Scan for the cell matching the given text and deliver its (X, Y) coordinate at center. 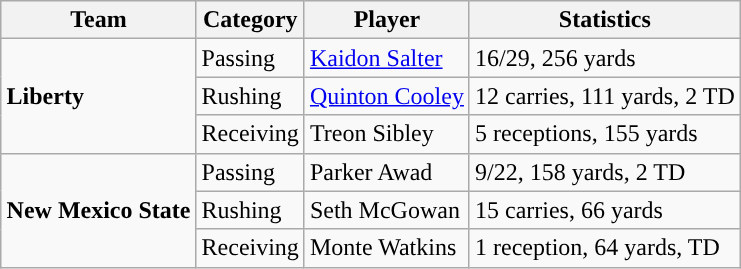
Parker Awad (386, 172)
15 carries, 66 yards (604, 210)
Seth McGowan (386, 210)
Quinton Cooley (386, 96)
9/22, 158 yards, 2 TD (604, 172)
Liberty (98, 96)
Statistics (604, 20)
16/29, 256 yards (604, 58)
5 receptions, 155 yards (604, 134)
Kaidon Salter (386, 58)
1 reception, 64 yards, TD (604, 248)
Category (250, 20)
Team (98, 20)
12 carries, 111 yards, 2 TD (604, 96)
Treon Sibley (386, 134)
New Mexico State (98, 210)
Monte Watkins (386, 248)
Player (386, 20)
